Find where the given text appears and provide that cell's center as [X, Y] coordinate. 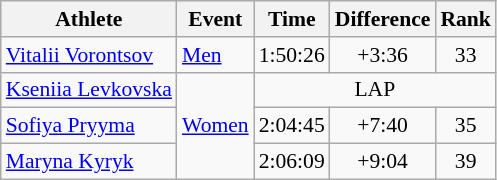
Vitalii Vorontsov [89, 55]
Men [216, 55]
+7:40 [383, 126]
Kseniia Levkovska [89, 90]
33 [466, 55]
LAP [375, 90]
35 [466, 126]
Event [216, 19]
+9:04 [383, 162]
Women [216, 126]
39 [466, 162]
1:50:26 [292, 55]
Time [292, 19]
2:06:09 [292, 162]
2:04:45 [292, 126]
Athlete [89, 19]
Difference [383, 19]
Sofiya Pryyma [89, 126]
Maryna Kyryk [89, 162]
+3:36 [383, 55]
Rank [466, 19]
